Identify which cell holds the provided text, then report its [x, y] central coordinate. 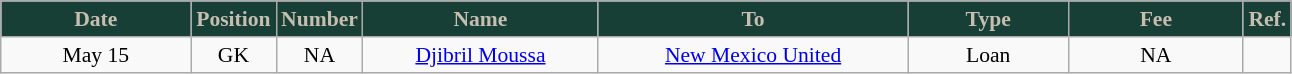
Type [988, 19]
GK [234, 55]
May 15 [96, 55]
Name [480, 19]
Number [320, 19]
New Mexico United [753, 55]
Loan [988, 55]
Ref. [1267, 19]
To [753, 19]
Date [96, 19]
Fee [1156, 19]
Djibril Moussa [480, 55]
Position [234, 19]
